Output the [X, Y] coordinate of the center of the cell containing the given text.  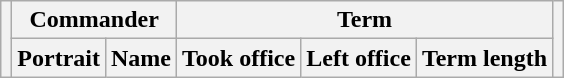
Portrait [59, 58]
Took office [239, 58]
Term [365, 20]
Left office [359, 58]
Name [140, 58]
Term length [484, 58]
Commander [94, 20]
